Scan for the cell matching the given text and deliver its (x, y) coordinate at center. 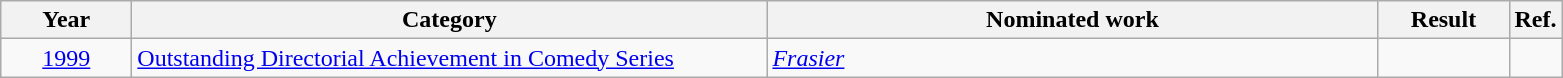
Nominated work (1072, 20)
1999 (66, 58)
Frasier (1072, 58)
Category (450, 20)
Ref. (1536, 20)
Year (66, 20)
Result (1444, 20)
Outstanding Directorial Achievement in Comedy Series (450, 58)
